Capture the cell that displays the provided text and extract its (x, y) central coordinate. 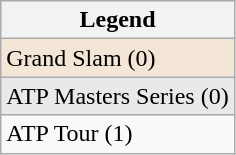
ATP Tour (1) (118, 134)
Grand Slam (0) (118, 58)
ATP Masters Series (0) (118, 96)
Legend (118, 20)
